Determine the [x, y] coordinate at the center of the cell enclosing the given text.  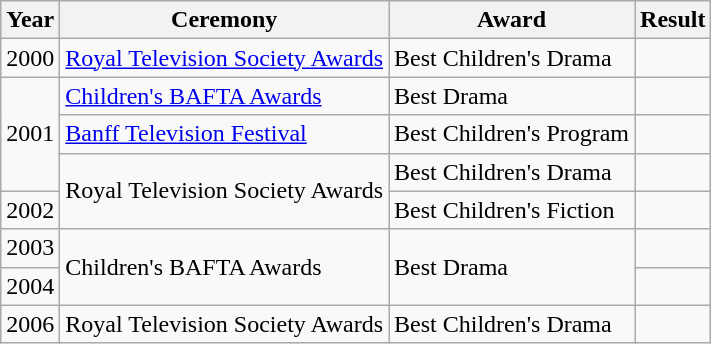
Best Children's Fiction [512, 210]
2000 [30, 58]
Result [673, 20]
Best Children's Program [512, 134]
2006 [30, 324]
2004 [30, 286]
Ceremony [224, 20]
Banff Television Festival [224, 134]
Award [512, 20]
2002 [30, 210]
2003 [30, 248]
2001 [30, 134]
Year [30, 20]
